Search for the cell housing the specified text and yield its [X, Y] center coordinate. 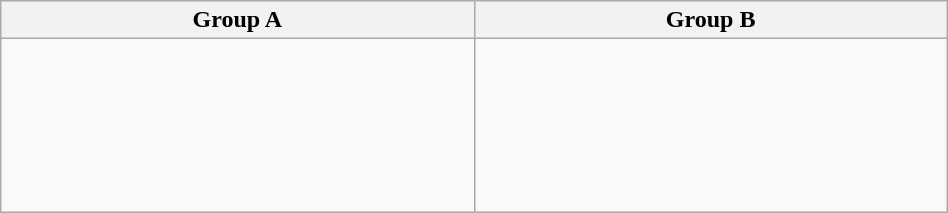
Group A [238, 20]
Group B [710, 20]
